Identify which cell holds the provided text, then report its (x, y) central coordinate. 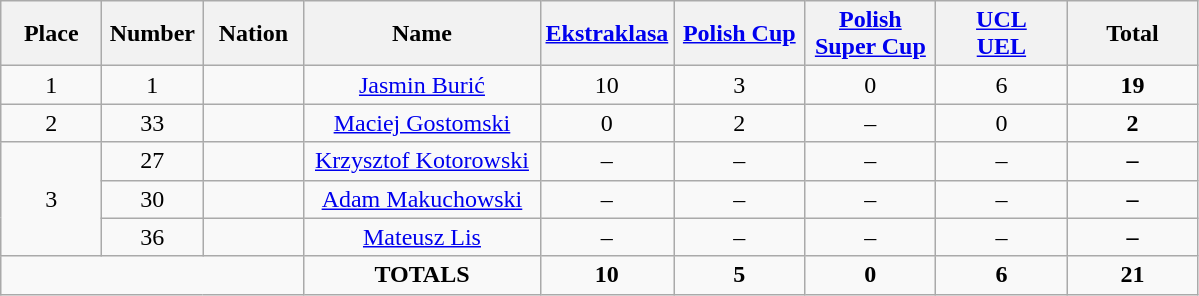
Mateusz Lis (422, 237)
Polish Super Cup (870, 34)
19 (1132, 85)
Total (1132, 34)
5 (740, 275)
Number (152, 34)
Polish Cup (740, 34)
Name (422, 34)
30 (152, 199)
TOTALS (422, 275)
Place (52, 34)
Krzysztof Kotorowski (422, 161)
21 (1132, 275)
27 (152, 161)
33 (152, 123)
Adam Makuchowski (422, 199)
Jasmin Burić (422, 85)
Nation (254, 34)
Maciej Gostomski (422, 123)
Ekstraklasa (607, 34)
36 (152, 237)
UCLUEL (1002, 34)
